For the text-containing cell, return its midpoint in (X, Y) coordinate format. 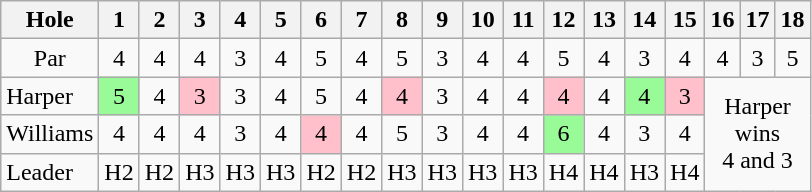
7 (361, 20)
9 (442, 20)
2 (159, 20)
16 (722, 20)
Williams (50, 134)
Par (50, 58)
14 (644, 20)
Harperwins4 and 3 (758, 134)
18 (792, 20)
15 (685, 20)
Leader (50, 172)
17 (758, 20)
12 (563, 20)
10 (482, 20)
Harper (50, 96)
Hole (50, 20)
13 (604, 20)
1 (119, 20)
8 (402, 20)
11 (523, 20)
